Detect which cell encompasses the target text, then output its [x, y] center coordinate. 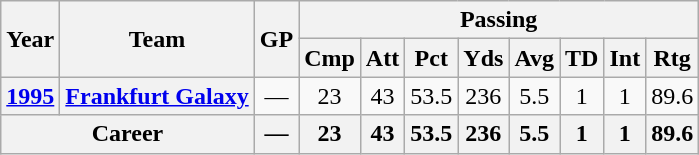
Att [382, 58]
Cmp [330, 58]
Year [30, 39]
Avg [534, 58]
Int [625, 58]
Passing [499, 20]
Yds [484, 58]
Pct [432, 58]
GP [276, 39]
TD [582, 58]
Frankfurt Galaxy [157, 96]
Rtg [672, 58]
1995 [30, 96]
Career [128, 134]
Team [157, 39]
